Pinpoint the cell where the given text exists, returning its [x, y] midpoint coordinate. 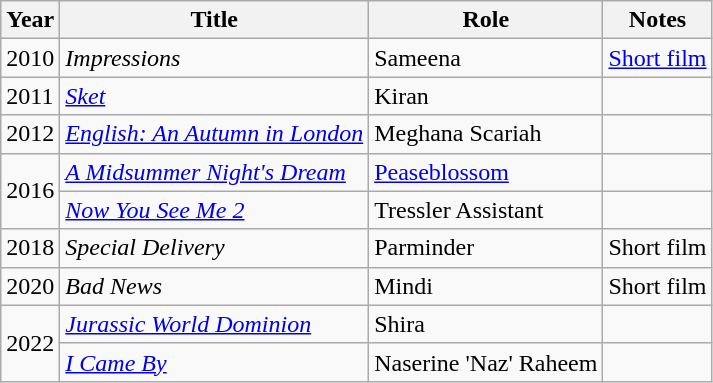
2016 [30, 191]
Sket [214, 96]
2010 [30, 58]
Tressler Assistant [486, 210]
Sameena [486, 58]
Notes [658, 20]
A Midsummer Night's Dream [214, 172]
Mindi [486, 286]
2011 [30, 96]
Shira [486, 324]
I Came By [214, 362]
2020 [30, 286]
Now You See Me 2 [214, 210]
2022 [30, 343]
2012 [30, 134]
Naserine 'Naz' Raheem [486, 362]
Impressions [214, 58]
Year [30, 20]
Jurassic World Dominion [214, 324]
Kiran [486, 96]
Bad News [214, 286]
Peaseblossom [486, 172]
2018 [30, 248]
Meghana Scariah [486, 134]
Role [486, 20]
Title [214, 20]
Special Delivery [214, 248]
English: An Autumn in London [214, 134]
Parminder [486, 248]
